Locate the cell with the specified text and output its [x, y] center coordinate. 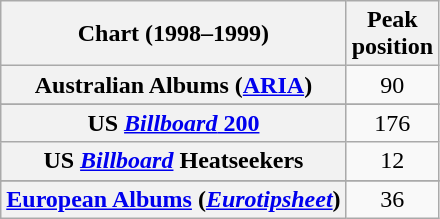
90 [392, 85]
US Billboard Heatseekers [174, 161]
36 [392, 199]
12 [392, 161]
US Billboard 200 [174, 123]
176 [392, 123]
Chart (1998–1999) [174, 34]
European Albums (Eurotipsheet) [174, 199]
Australian Albums (ARIA) [174, 85]
Peakposition [392, 34]
